For the text-containing cell, return its midpoint in [X, Y] coordinate format. 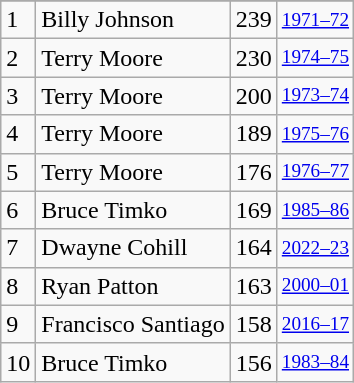
163 [254, 286]
10 [18, 362]
158 [254, 324]
156 [254, 362]
230 [254, 58]
3 [18, 96]
169 [254, 210]
1983–84 [315, 362]
9 [18, 324]
1 [18, 20]
Dwayne Cohill [133, 248]
1985–86 [315, 210]
176 [254, 172]
5 [18, 172]
4 [18, 134]
1975–76 [315, 134]
239 [254, 20]
1974–75 [315, 58]
1971–72 [315, 20]
8 [18, 286]
2016–17 [315, 324]
200 [254, 96]
2 [18, 58]
7 [18, 248]
Billy Johnson [133, 20]
2022–23 [315, 248]
Francisco Santiago [133, 324]
2000–01 [315, 286]
1976–77 [315, 172]
6 [18, 210]
1973–74 [315, 96]
164 [254, 248]
189 [254, 134]
Ryan Patton [133, 286]
